Pinpoint the cell where the given text exists, returning its [x, y] midpoint coordinate. 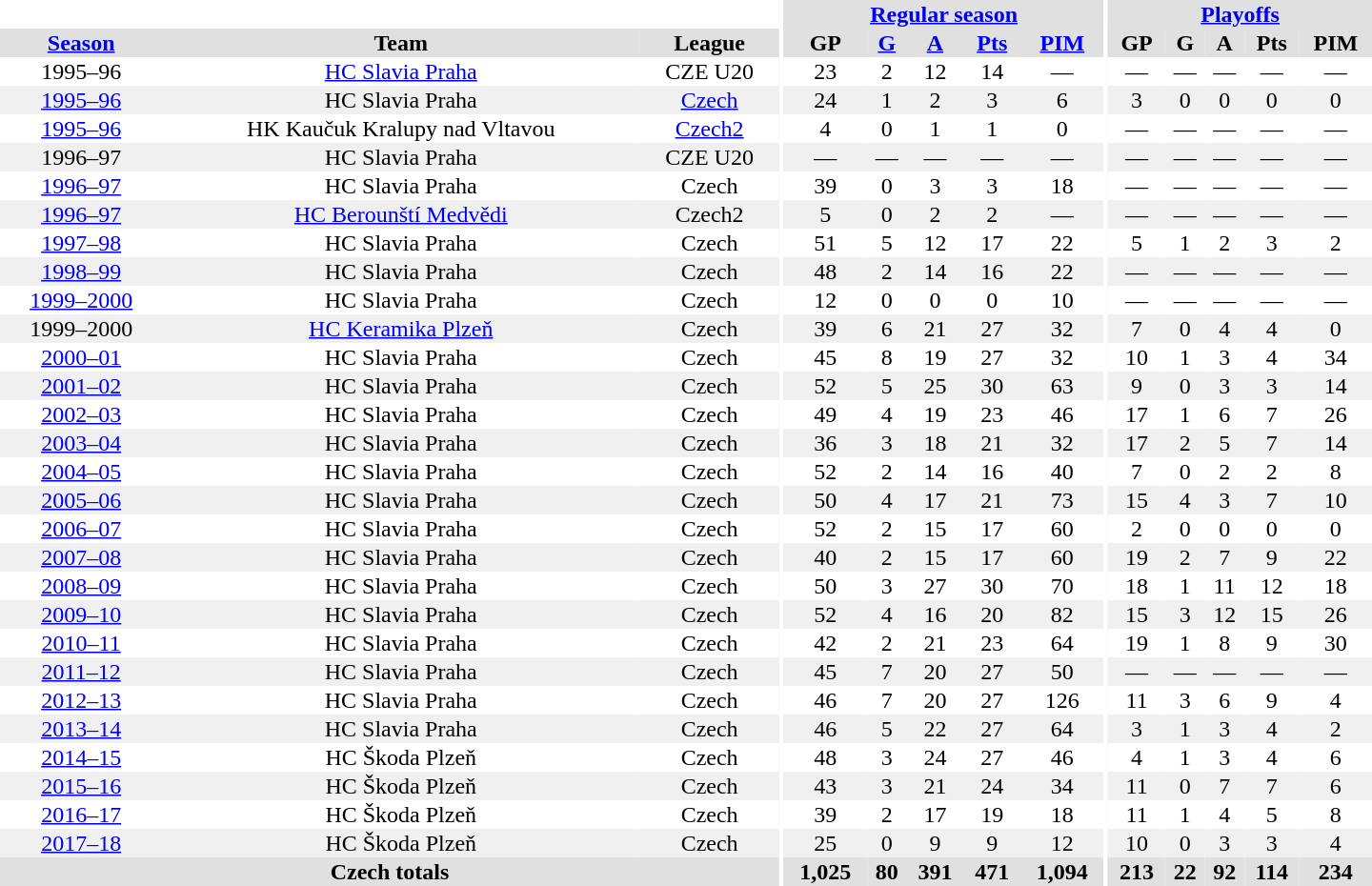
73 [1061, 500]
43 [825, 786]
2015–16 [81, 786]
1998–99 [81, 272]
2009–10 [81, 614]
234 [1336, 872]
2006–07 [81, 529]
2002–03 [81, 414]
114 [1272, 872]
2007–08 [81, 557]
1,025 [825, 872]
92 [1223, 872]
471 [992, 872]
Playoffs [1241, 14]
2013–14 [81, 729]
2011–12 [81, 672]
2008–09 [81, 586]
51 [825, 243]
70 [1061, 586]
Regular season [944, 14]
63 [1061, 386]
36 [825, 443]
2012–13 [81, 700]
Team [400, 43]
49 [825, 414]
213 [1137, 872]
42 [825, 643]
HK Kaučuk Kralupy nad Vltavou [400, 129]
1997–98 [81, 243]
HC Berounští Medvědi [400, 214]
2001–02 [81, 386]
2005–06 [81, 500]
2003–04 [81, 443]
2004–05 [81, 472]
2014–15 [81, 757]
Season [81, 43]
2016–17 [81, 815]
2017–18 [81, 843]
126 [1061, 700]
Czech totals [390, 872]
2000–01 [81, 357]
82 [1061, 614]
2010–11 [81, 643]
1,094 [1061, 872]
League [709, 43]
80 [886, 872]
HC Keramika Plzeň [400, 329]
391 [935, 872]
